Find where the given text appears and provide that cell's center as (X, Y) coordinate. 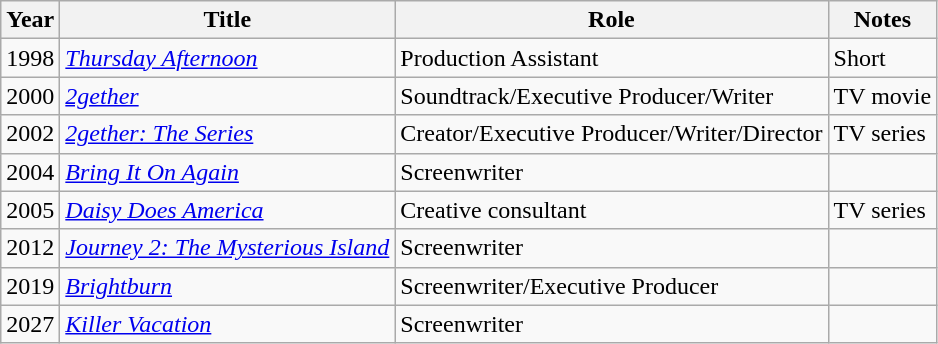
Screenwriter/Executive Producer (612, 286)
Bring It On Again (228, 172)
2000 (30, 96)
Brightburn (228, 286)
Year (30, 20)
2027 (30, 324)
2012 (30, 248)
1998 (30, 58)
Daisy Does America (228, 210)
Creative consultant (612, 210)
Short (882, 58)
Production Assistant (612, 58)
Journey 2: The Mysterious Island (228, 248)
Notes (882, 20)
Title (228, 20)
Soundtrack/Executive Producer/Writer (612, 96)
2002 (30, 134)
2gether (228, 96)
2005 (30, 210)
Thursday Afternoon (228, 58)
2019 (30, 286)
2gether: The Series (228, 134)
Killer Vacation (228, 324)
TV movie (882, 96)
2004 (30, 172)
Role (612, 20)
Creator/Executive Producer/Writer/Director (612, 134)
